Provide the (x, y) coordinate of the cell's center where the given text is located.  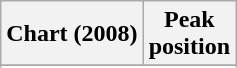
Chart (2008) (72, 34)
Peakposition (189, 34)
